From the cell containing the given text, extract its center point as (X, Y) coordinate. 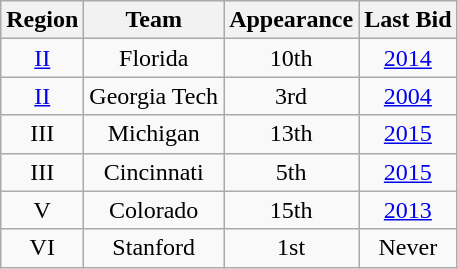
VI (42, 248)
Last Bid (408, 20)
Florida (154, 58)
Georgia Tech (154, 96)
10th (292, 58)
Appearance (292, 20)
15th (292, 210)
Colorado (154, 210)
Team (154, 20)
3rd (292, 96)
V (42, 210)
Never (408, 248)
2004 (408, 96)
Michigan (154, 134)
2013 (408, 210)
2014 (408, 58)
13th (292, 134)
Cincinnati (154, 172)
Region (42, 20)
5th (292, 172)
Stanford (154, 248)
1st (292, 248)
